Output the (x, y) coordinate of the center of the cell containing the given text.  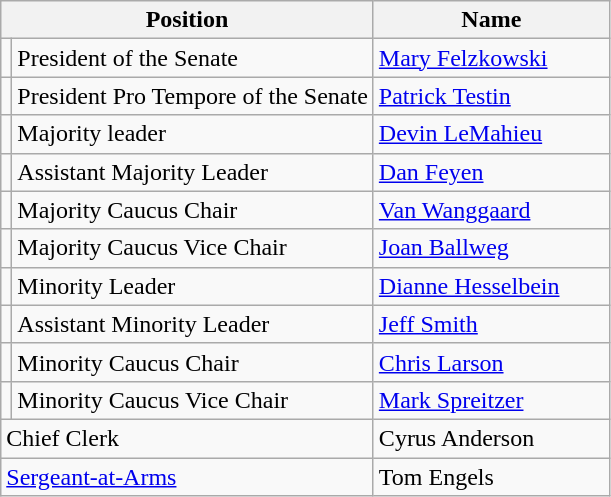
Majority Caucus Vice Chair (193, 248)
President of the Senate (193, 58)
Chris Larson (491, 362)
Joan Ballweg (491, 248)
Name (491, 20)
Sergeant-at-Arms (188, 477)
Majority Caucus Chair (193, 210)
Van Wanggaard (491, 210)
Jeff Smith (491, 324)
Chief Clerk (188, 438)
Mary Felzkowski (491, 58)
Minority Caucus Chair (193, 362)
Cyrus Anderson (491, 438)
Mark Spreitzer (491, 400)
President Pro Tempore of the Senate (193, 96)
Minority Caucus Vice Chair (193, 400)
Dianne Hesselbein (491, 286)
Devin LeMahieu (491, 134)
Majority leader (193, 134)
Position (188, 20)
Assistant Minority Leader (193, 324)
Dan Feyen (491, 172)
Minority Leader (193, 286)
Tom Engels (491, 477)
Assistant Majority Leader (193, 172)
Patrick Testin (491, 96)
